Locate the cell with the specified text and output its (X, Y) center coordinate. 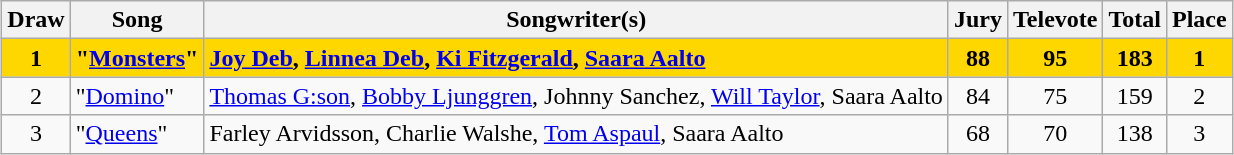
Televote (1054, 20)
Song (137, 20)
Jury (978, 20)
Thomas G:son, Bobby Ljunggren, Johnny Sanchez, Will Taylor, Saara Aalto (576, 96)
138 (1135, 134)
183 (1135, 58)
68 (978, 134)
Draw (36, 20)
95 (1054, 58)
159 (1135, 96)
75 (1054, 96)
"Queens" (137, 134)
Total (1135, 20)
Farley Arvidsson, Charlie Walshe, Tom Aspaul, Saara Aalto (576, 134)
Joy Deb, Linnea Deb, Ki Fitzgerald, Saara Aalto (576, 58)
Songwriter(s) (576, 20)
70 (1054, 134)
"Monsters" (137, 58)
88 (978, 58)
84 (978, 96)
"Domino" (137, 96)
Place (1199, 20)
